For the text-containing cell, return its midpoint in [X, Y] coordinate format. 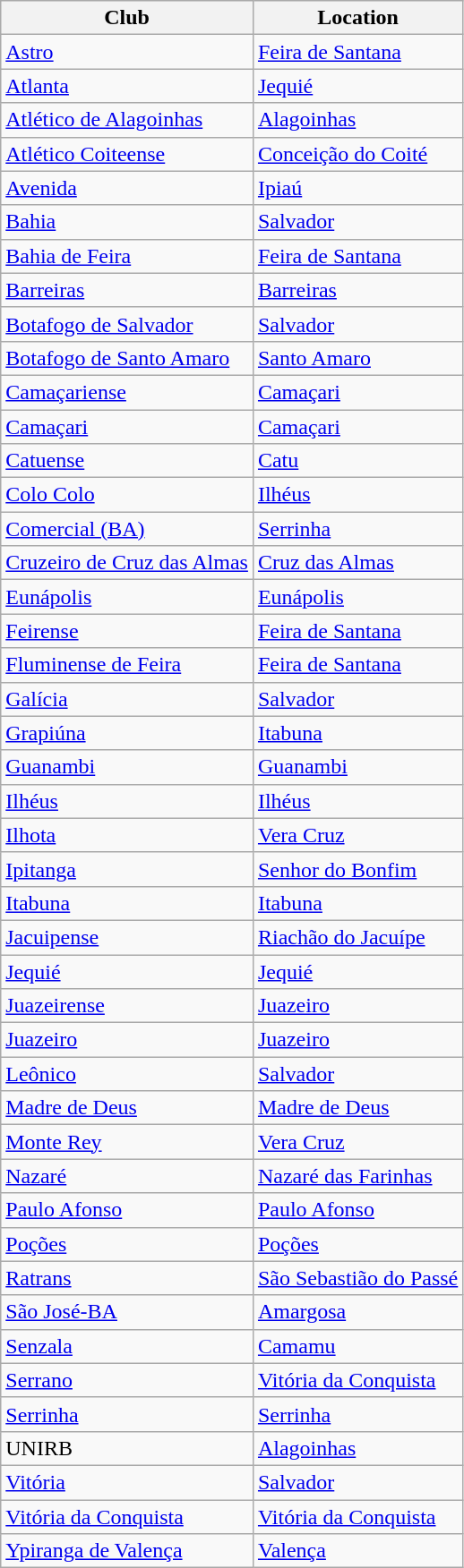
Ypiranga de Valença [127, 1551]
Colo Colo [127, 495]
Astro [127, 52]
Monte Rey [127, 1142]
Cruzeiro de Cruz das Almas [127, 563]
Catuense [127, 461]
Botafogo de Salvador [127, 324]
Valença [357, 1551]
Galícia [127, 699]
Bahia de Feira [127, 256]
Camaçariense [127, 392]
Botafogo de Santo Amaro [127, 358]
Camamu [357, 1346]
Ilhota [127, 835]
Juazeirense [127, 1006]
Feirense [127, 631]
Ipitanga [127, 869]
Leônico [127, 1074]
Comercial (BA) [127, 529]
Ratrans [127, 1278]
Club [127, 18]
Avenida [127, 188]
São José-BA [127, 1312]
Serrano [127, 1380]
Nazaré das Farinhas [357, 1176]
Amargosa [357, 1312]
Senzala [127, 1346]
Atlético de Alagoinhas [127, 120]
Riachão do Jacuípe [357, 937]
Senhor do Bonfim [357, 869]
Atlanta [127, 86]
Jacuipense [127, 937]
Ipiaú [357, 188]
Location [357, 18]
UNIRB [127, 1448]
Conceição do Coité [357, 154]
Catu [357, 461]
Bahia [127, 222]
Cruz das Almas [357, 563]
Santo Amaro [357, 358]
Atlético Coiteense [127, 154]
São Sebastião do Passé [357, 1278]
Nazaré [127, 1176]
Vitória [127, 1482]
Grapiúna [127, 733]
Fluminense de Feira [127, 665]
